Find where the given text appears and provide that cell's center as (X, Y) coordinate. 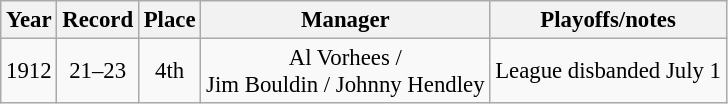
Year (29, 20)
1912 (29, 72)
Al Vorhees / Jim Bouldin / Johnny Hendley (346, 72)
League disbanded July 1 (608, 72)
4th (169, 72)
Playoffs/notes (608, 20)
Manager (346, 20)
Record (98, 20)
Place (169, 20)
21–23 (98, 72)
